Scan for the cell matching the given text and deliver its [x, y] coordinate at center. 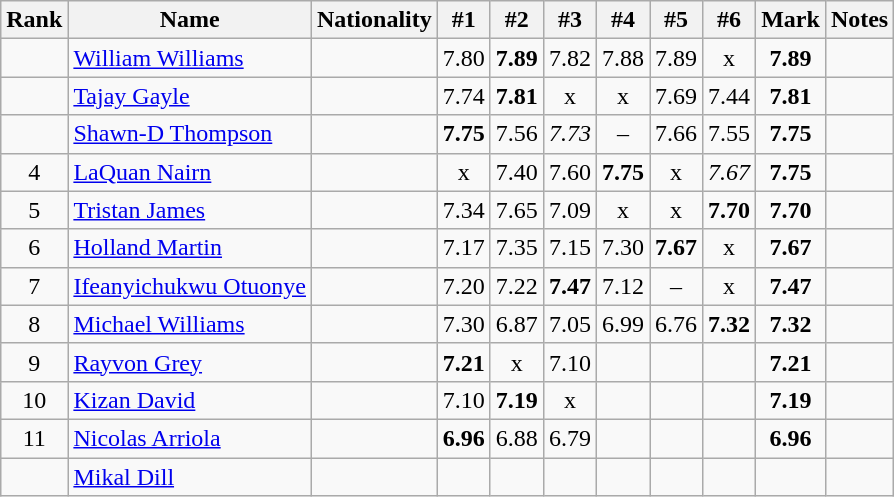
Rank [34, 20]
William Williams [190, 58]
Holland Martin [190, 248]
6.88 [516, 438]
7.09 [570, 210]
7.65 [516, 210]
#6 [730, 20]
6.79 [570, 438]
#1 [464, 20]
7.56 [516, 134]
#5 [676, 20]
#3 [570, 20]
7 [34, 286]
11 [34, 438]
5 [34, 210]
7.69 [676, 96]
Kizan David [190, 400]
6 [34, 248]
7.17 [464, 248]
7.55 [730, 134]
7.44 [730, 96]
6.99 [622, 324]
7.74 [464, 96]
7.82 [570, 58]
Nicolas Arriola [190, 438]
7.22 [516, 286]
6.87 [516, 324]
7.12 [622, 286]
Michael Williams [190, 324]
Name [190, 20]
7.66 [676, 134]
7.20 [464, 286]
7.80 [464, 58]
10 [34, 400]
Mark [791, 20]
Ifeanyichukwu Otuonye [190, 286]
7.88 [622, 58]
7.35 [516, 248]
4 [34, 172]
7.15 [570, 248]
#4 [622, 20]
#2 [516, 20]
Nationality [375, 20]
8 [34, 324]
LaQuan Nairn [190, 172]
7.73 [570, 134]
Rayvon Grey [190, 362]
6.76 [676, 324]
7.05 [570, 324]
Tristan James [190, 210]
7.60 [570, 172]
Tajay Gayle [190, 96]
7.40 [516, 172]
Shawn-D Thompson [190, 134]
7.34 [464, 210]
9 [34, 362]
Mikal Dill [190, 477]
Notes [859, 20]
